Identify which cell holds the provided text, then report its [X, Y] central coordinate. 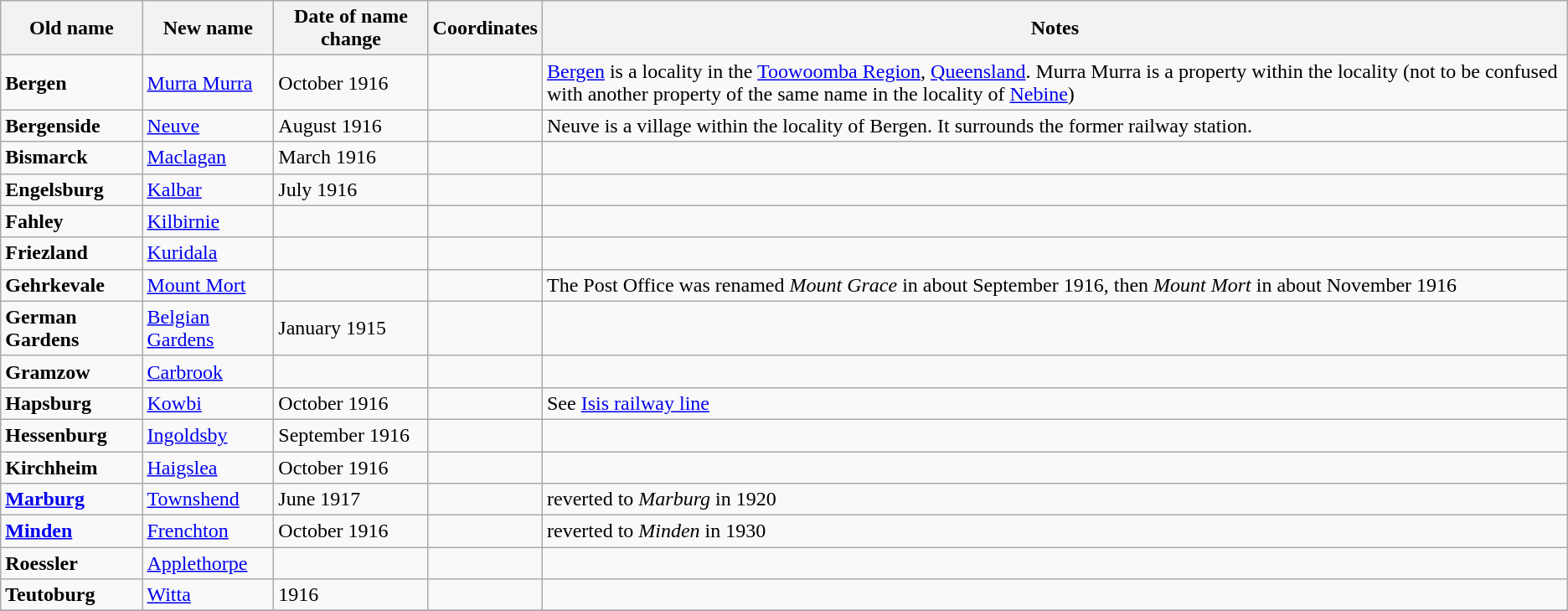
Hessenburg [72, 435]
Maclagan [208, 158]
June 1917 [351, 500]
Bergenside [72, 126]
Friezland [72, 253]
Belgian Gardens [208, 329]
Frenchton [208, 531]
Gehrkevale [72, 285]
Ingoldsby [208, 435]
Murra Murra [208, 82]
Applethorpe [208, 563]
Hapsburg [72, 403]
Kuridala [208, 253]
Minden [72, 531]
January 1915 [351, 329]
Roessler [72, 563]
Townshend [208, 500]
September 1916 [351, 435]
Neuve is a village within the locality of Bergen. It surrounds the former railway station. [1055, 126]
Kirchheim [72, 467]
Carbrook [208, 371]
Kalbar [208, 189]
Bergen [72, 82]
Old name [72, 28]
reverted to Minden in 1930 [1055, 531]
August 1916 [351, 126]
See Isis railway line [1055, 403]
Witta [208, 595]
Marburg [72, 500]
Kowbi [208, 403]
March 1916 [351, 158]
Haigslea [208, 467]
New name [208, 28]
Teutoburg [72, 595]
Neuve [208, 126]
German Gardens [72, 329]
Notes [1055, 28]
The Post Office was renamed Mount Grace in about September 1916, then Mount Mort in about November 1916 [1055, 285]
reverted to Marburg in 1920 [1055, 500]
Fahley [72, 221]
Gramzow [72, 371]
1916 [351, 595]
Engelsburg [72, 189]
Coordinates [485, 28]
Bismarck [72, 158]
Date of name change [351, 28]
Mount Mort [208, 285]
Kilbirnie [208, 221]
July 1916 [351, 189]
